Scan for the cell matching the given text and deliver its [x, y] coordinate at center. 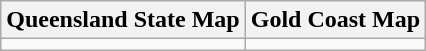
Gold Coast Map [335, 20]
Queensland State Map [123, 20]
